Scan for the cell matching the given text and deliver its [x, y] coordinate at center. 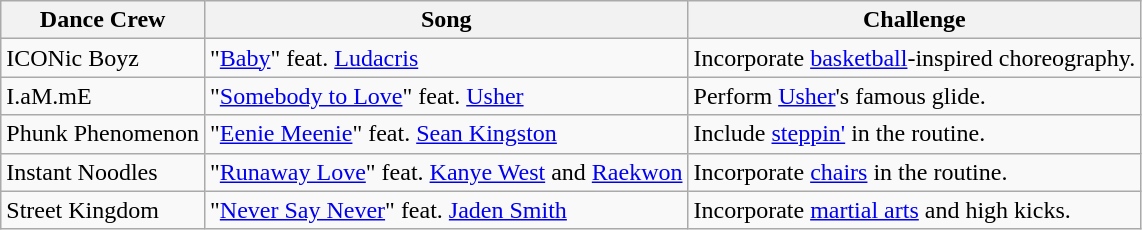
Dance Crew [103, 20]
Incorporate basketball-inspired choreography. [914, 58]
Include steppin' in the routine. [914, 134]
ICONic Boyz [103, 58]
Perform Usher's famous glide. [914, 96]
"Eenie Meenie" feat. Sean Kingston [446, 134]
Instant Noodles [103, 172]
"Never Say Never" feat. Jaden Smith [446, 210]
Song [446, 20]
Incorporate martial arts and high kicks. [914, 210]
Street Kingdom [103, 210]
Challenge [914, 20]
Phunk Phenomenon [103, 134]
"Baby" feat. Ludacris [446, 58]
I.aM.mE [103, 96]
"Somebody to Love" feat. Usher [446, 96]
"Runaway Love" feat. Kanye West and Raekwon [446, 172]
Incorporate chairs in the routine. [914, 172]
